Search for the cell housing the specified text and yield its [X, Y] center coordinate. 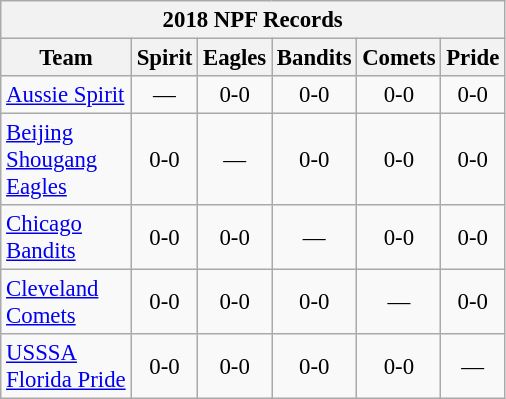
Chicago Bandits [66, 238]
Bandits [314, 58]
Beijing Shougang Eagles [66, 160]
Team [66, 58]
Aussie Spirit [66, 95]
USSSA Florida Pride [66, 366]
2018 NPF Records [253, 20]
Spirit [164, 58]
Cleveland Comets [66, 302]
Pride [473, 58]
Comets [399, 58]
Eagles [235, 58]
